Determine the (X, Y) coordinate at the center of the cell enclosing the given text.  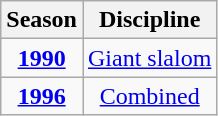
Season (42, 20)
1996 (42, 96)
1990 (42, 58)
Discipline (149, 20)
Combined (149, 96)
Giant slalom (149, 58)
